Find where the given text appears and provide that cell's center as (X, Y) coordinate. 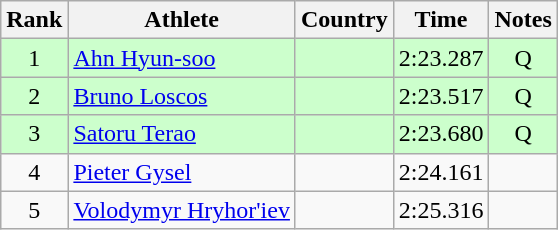
2:23.680 (441, 134)
Ahn Hyun-soo (182, 58)
Pieter Gysel (182, 172)
2:23.287 (441, 58)
Athlete (182, 20)
5 (34, 210)
2:24.161 (441, 172)
3 (34, 134)
Volodymyr Hryhor'iev (182, 210)
Bruno Loscos (182, 96)
Satoru Terao (182, 134)
Notes (523, 20)
Country (344, 20)
Rank (34, 20)
2:25.316 (441, 210)
4 (34, 172)
2 (34, 96)
1 (34, 58)
Time (441, 20)
2:23.517 (441, 96)
